Pinpoint the cell where the given text exists, returning its (X, Y) midpoint coordinate. 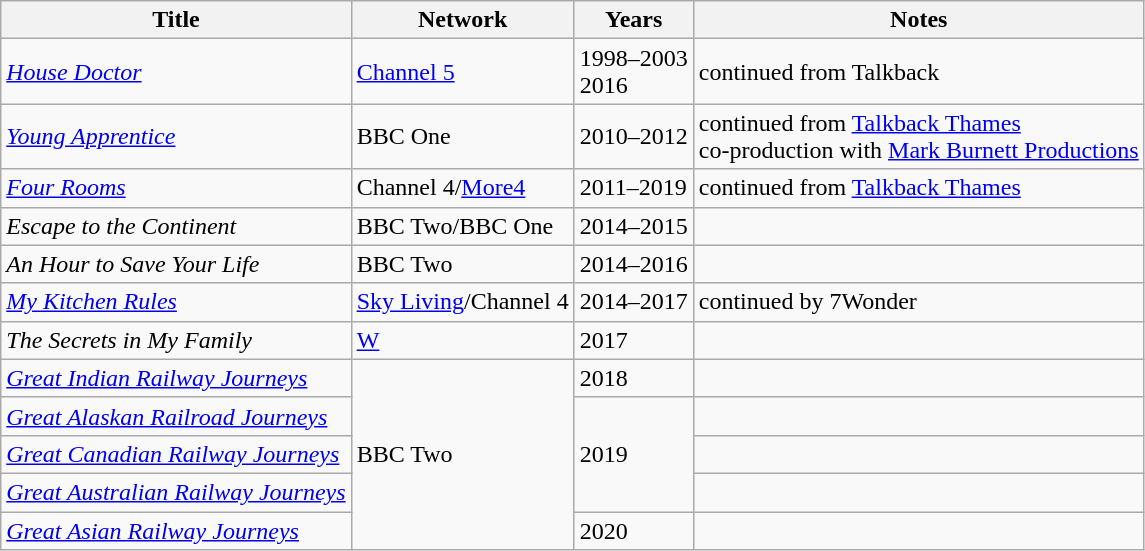
Young Apprentice (176, 136)
2014–2016 (634, 264)
2019 (634, 454)
Years (634, 20)
Great Alaskan Railroad Journeys (176, 416)
Great Asian Railway Journeys (176, 531)
Channel 4/More4 (462, 188)
continued from Talkback Thames (918, 188)
House Doctor (176, 72)
Sky Living/Channel 4 (462, 302)
My Kitchen Rules (176, 302)
Channel 5 (462, 72)
BBC Two/BBC One (462, 226)
2017 (634, 340)
2018 (634, 378)
continued from Talkback Thamesco-production with Mark Burnett Productions (918, 136)
Notes (918, 20)
Network (462, 20)
continued by 7Wonder (918, 302)
2020 (634, 531)
Title (176, 20)
Great Canadian Railway Journeys (176, 454)
2014–2015 (634, 226)
Four Rooms (176, 188)
Great Australian Railway Journeys (176, 492)
Great Indian Railway Journeys (176, 378)
The Secrets in My Family (176, 340)
2014–2017 (634, 302)
2011–2019 (634, 188)
Escape to the Continent (176, 226)
continued from Talkback (918, 72)
2010–2012 (634, 136)
1998–20032016 (634, 72)
An Hour to Save Your Life (176, 264)
W (462, 340)
BBC One (462, 136)
